Pinpoint the cell where the given text exists, returning its (x, y) midpoint coordinate. 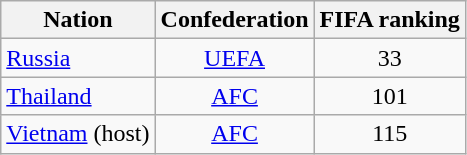
Confederation (234, 20)
Nation (78, 20)
UEFA (234, 58)
Vietnam (host) (78, 134)
33 (390, 58)
115 (390, 134)
Thailand (78, 96)
FIFA ranking (390, 20)
101 (390, 96)
Russia (78, 58)
